Identify which cell holds the provided text, then report its (x, y) central coordinate. 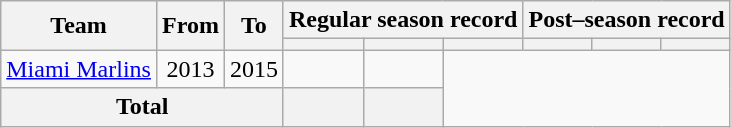
Regular season record (402, 20)
From (190, 26)
Post–season record (626, 20)
Miami Marlins (79, 69)
2015 (254, 69)
To (254, 26)
Total (142, 107)
Team (79, 26)
2013 (190, 69)
